Locate the cell with the specified text and output its (x, y) center coordinate. 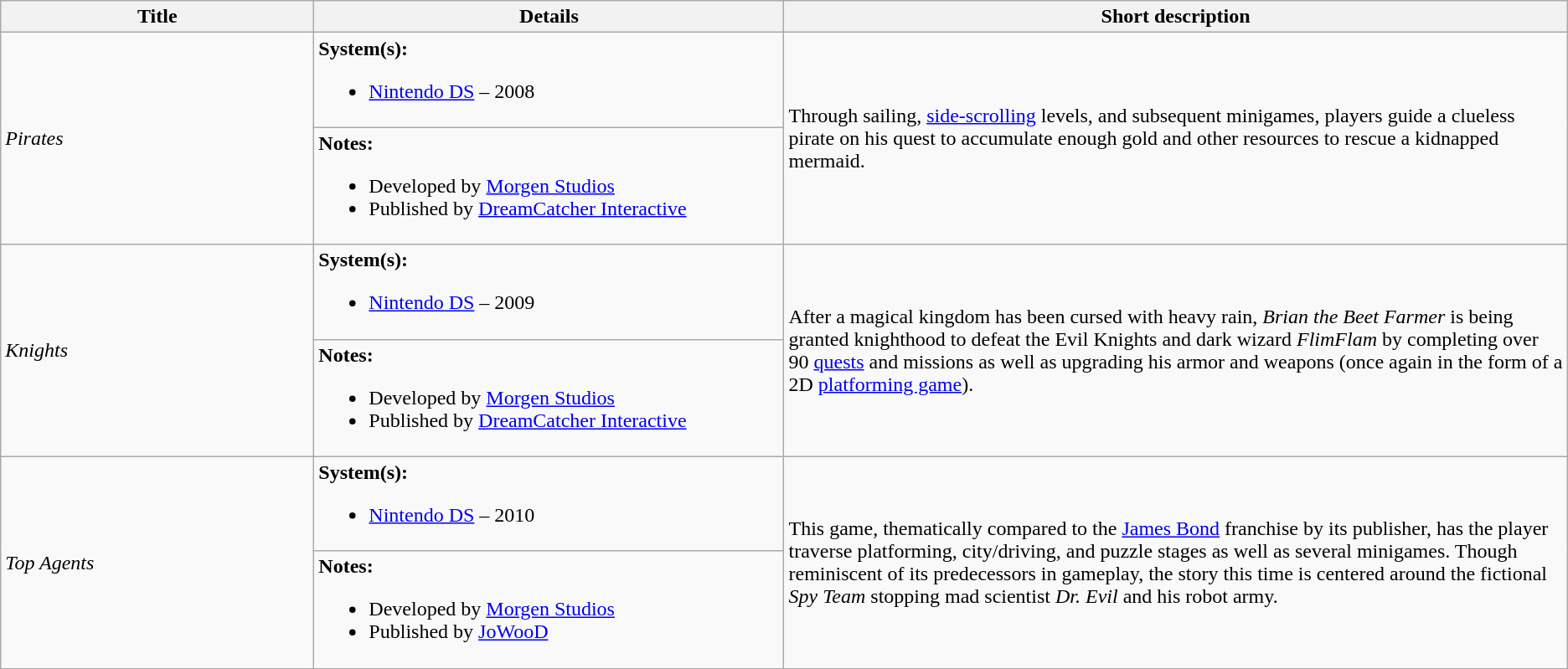
Top Agents (157, 563)
Pirates (157, 139)
Short description (1176, 17)
System(s):Nintendo DS – 2010 (549, 504)
Details (549, 17)
Title (157, 17)
Notes:Developed by Morgen StudiosPublished by JoWooD (549, 610)
System(s):Nintendo DS – 2009 (549, 291)
Knights (157, 350)
System(s):Nintendo DS – 2008 (549, 80)
